Return [x, y] of the center of cell containing provided text 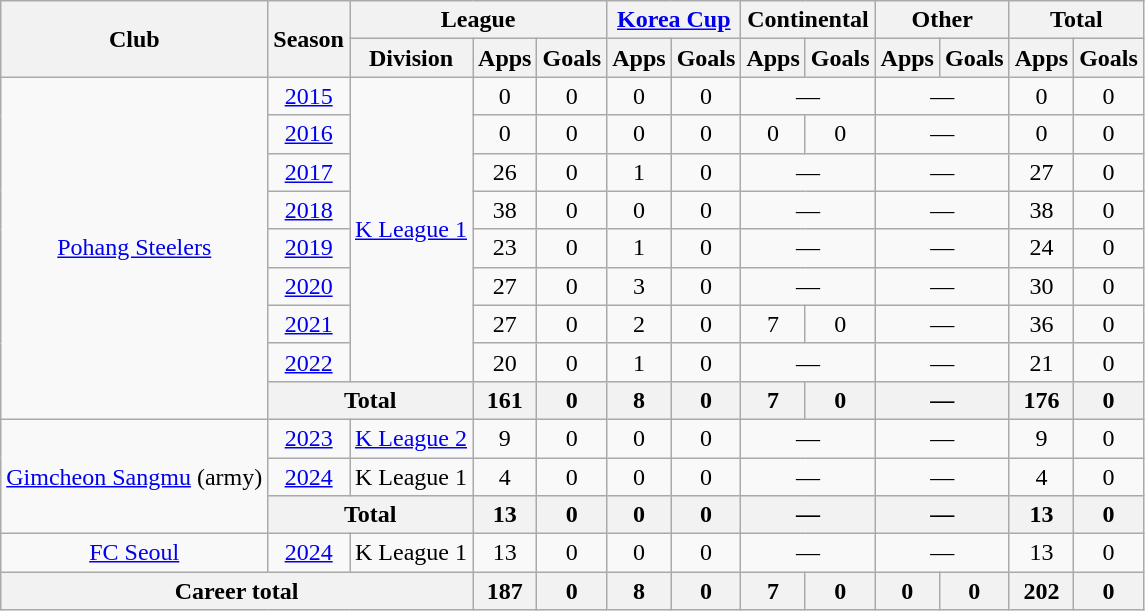
Division [412, 58]
FC Seoul [134, 553]
30 [1041, 286]
2020 [309, 286]
2016 [309, 134]
Career total [237, 591]
Pohang Steelers [134, 248]
2017 [309, 172]
3 [639, 286]
176 [1041, 400]
Gimcheon Sangmu (army) [134, 476]
Korea Cup [674, 20]
Season [309, 39]
20 [505, 362]
League [478, 20]
Other [942, 20]
202 [1041, 591]
21 [1041, 362]
2 [639, 324]
2021 [309, 324]
23 [505, 248]
187 [505, 591]
2023 [309, 438]
2022 [309, 362]
Club [134, 39]
2019 [309, 248]
161 [505, 400]
24 [1041, 248]
36 [1041, 324]
26 [505, 172]
K League 2 [412, 438]
Continental [808, 20]
2015 [309, 96]
2018 [309, 210]
